Pinpoint the cell where the given text exists, returning its [X, Y] midpoint coordinate. 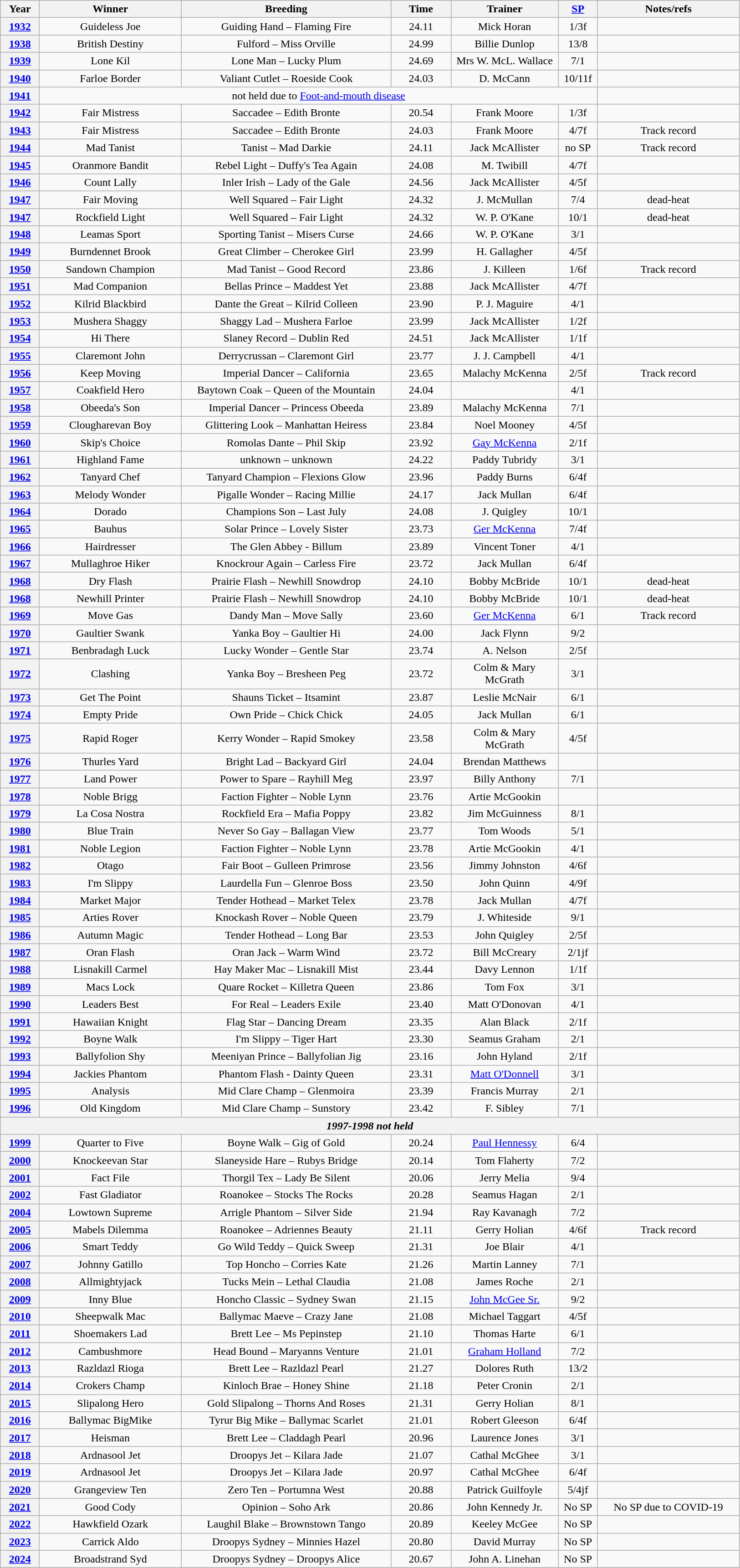
Highland Fame [110, 460]
5/4jf [578, 1490]
1945 [20, 165]
Clashing [110, 674]
Ballymac BigMike [110, 1420]
Laughil Blake – Brownstown Tango [286, 1524]
D. McCann [505, 78]
23.96 [421, 477]
Gaultier Swank [110, 633]
23.56 [421, 866]
20.80 [421, 1542]
Benbradagh Luck [110, 650]
Tyrur Big Mike – Ballymac Scarlet [286, 1420]
2004 [20, 1212]
1953 [20, 321]
23.65 [421, 373]
Billy Anthony [505, 779]
Joe Blair [505, 1247]
Hay Maker Mac – Lisnakill Mist [286, 970]
Jack Flynn [505, 633]
Slipalong Hero [110, 1403]
1964 [20, 512]
2016 [20, 1420]
Matt O'Donnell [505, 1073]
Sandown Champion [110, 269]
Oran Flash [110, 952]
Rapid Roger [110, 738]
unknown – unknown [286, 460]
2000 [20, 1160]
Bauhus [110, 529]
1948 [20, 235]
Lowtown Supreme [110, 1212]
Droopys Sydney – Droopys Alice [286, 1559]
24.99 [421, 44]
10/11f [578, 78]
1991 [20, 1021]
La Cosa Nostra [110, 814]
Droopys Sydney – Minnies Hazel [286, 1542]
Jim McGuinness [505, 814]
1989 [20, 987]
John Kennedy Jr. [505, 1507]
20.89 [421, 1524]
2020 [20, 1490]
no SP [578, 148]
Gay McKenna [505, 442]
Notes/refs [669, 9]
Knockeevan Star [110, 1160]
M. Twibill [505, 165]
Ray Kavanagh [505, 1212]
P. J. Maguire [505, 304]
20.14 [421, 1160]
Robert Gleeson [505, 1420]
23.88 [421, 286]
7/4f [578, 529]
23.50 [421, 883]
Jerry Melia [505, 1178]
Time [421, 9]
J. Killeen [505, 269]
2/1jf [578, 952]
Rockfield Light [110, 217]
23.90 [421, 304]
23.87 [421, 697]
Leaders Best [110, 1004]
Graham Holland [505, 1351]
H. Gallagher [505, 252]
SP [578, 9]
J. McMullan [505, 199]
2006 [20, 1247]
2024 [20, 1559]
1993 [20, 1056]
1972 [20, 674]
1986 [20, 935]
24.56 [421, 182]
Johnny Gatillo [110, 1264]
1952 [20, 304]
Market Major [110, 900]
1967 [20, 564]
1996 [20, 1108]
1992 [20, 1039]
13/8 [578, 44]
1983 [20, 883]
1962 [20, 477]
Laurence Jones [505, 1438]
Roanokee – Adriennes Beauty [286, 1230]
John Quinn [505, 883]
1979 [20, 814]
Tender Hothead – Market Telex [286, 900]
23.53 [421, 935]
Slaneyside Hare – Rubys Bridge [286, 1160]
Kinloch Brae – Honey Shine [286, 1386]
Old Kingdom [110, 1108]
20.06 [421, 1178]
2002 [20, 1195]
1994 [20, 1073]
J. J. Campbell [505, 356]
Carrick Aldo [110, 1542]
Hawaiian Knight [110, 1021]
Inler Irish – Lady of the Gale [286, 182]
Move Gas [110, 616]
1985 [20, 918]
Thomas Harte [505, 1333]
1/6f [578, 269]
Heisman [110, 1438]
Martin Lanney [505, 1264]
Power to Spare – Rayhill Meg [286, 779]
23.76 [421, 797]
Mushera Shaggy [110, 321]
2012 [20, 1351]
Get The Point [110, 697]
Trainer [505, 9]
1997-1998 not held [370, 1126]
Seamus Hagan [505, 1195]
20.28 [421, 1195]
Obeeda's Son [110, 408]
1990 [20, 1004]
Hairdresser [110, 547]
2011 [20, 1333]
Tender Hothead – Long Bar [286, 935]
Arrigle Phantom – Silver Side [286, 1212]
1943 [20, 130]
2021 [20, 1507]
Razldazl Rioga [110, 1369]
Francis Murray [505, 1091]
Knockash Rover – Noble Queen [286, 918]
24.00 [421, 633]
Great Climber – Cherokee Girl [286, 252]
2019 [20, 1472]
Fact File [110, 1178]
Noble Brigg [110, 797]
Dandy Man – Move Sally [286, 616]
1973 [20, 697]
Top Honcho – Corries Kate [286, 1264]
I'm Slippy [110, 883]
23.74 [421, 650]
21.94 [421, 1212]
13/2 [578, 1369]
Noel Mooney [505, 425]
Winner [110, 9]
Otago [110, 866]
Gold Slipalong – Thorns And Roses [286, 1403]
20.97 [421, 1472]
23.39 [421, 1091]
Jimmy Johnston [505, 866]
Smart Teddy [110, 1247]
Land Power [110, 779]
Tanist – Mad Darkie [286, 148]
1940 [20, 78]
2007 [20, 1264]
Michael Taggart [505, 1316]
Crokers Champ [110, 1386]
1939 [20, 61]
Jackies Phantom [110, 1073]
1954 [20, 338]
Newhill Printer [110, 598]
Own Pride – Chick Chick [286, 715]
1946 [20, 182]
Blue Train [110, 831]
Rebel Light – Duffy's Tea Again [286, 165]
Phantom Flash - Dainty Queen [286, 1073]
1975 [20, 738]
Hawkfield Ozark [110, 1524]
Dorado [110, 512]
Dante the Great – Kilrid Colleen [286, 304]
Fair Boot – Gulleen Primrose [286, 866]
1951 [20, 286]
Sheepwalk Mac [110, 1316]
Arties Rover [110, 918]
Mad Tanist [110, 148]
Lisnakill Carmel [110, 970]
2023 [20, 1542]
1974 [20, 715]
21.11 [421, 1230]
23.84 [421, 425]
1942 [20, 113]
Burndennet Brook [110, 252]
20.96 [421, 1438]
David Murray [505, 1542]
2009 [20, 1299]
Good Cody [110, 1507]
The Glen Abbey - Billum [286, 547]
Fair Moving [110, 199]
24.69 [421, 61]
Claremont John [110, 356]
Leamas Sport [110, 235]
Guideless Joe [110, 26]
9/4 [578, 1178]
Clougharevan Boy [110, 425]
Seamus Graham [505, 1039]
Shauns Ticket – Itsamint [286, 697]
Brett Lee – Razldazl Pearl [286, 1369]
F. Sibley [505, 1108]
1950 [20, 269]
2001 [20, 1178]
Hi There [110, 338]
1938 [20, 44]
Meeniyan Prince – Ballyfolian Jig [286, 1056]
Kerry Wonder – Rapid Smokey [286, 738]
Go Wild Teddy – Quick Sweep [286, 1247]
British Destiny [110, 44]
1955 [20, 356]
James Roche [505, 1282]
23.42 [421, 1108]
John Quigley [505, 935]
6/4 [578, 1143]
23.97 [421, 779]
Solar Prince – Lovely Sister [286, 529]
1984 [20, 900]
Derrycrussan – Claremont Girl [286, 356]
1970 [20, 633]
Ballyfolion Shy [110, 1056]
Analysis [110, 1091]
Brett Lee – Ms Pepinstep [286, 1333]
Romolas Dante – Phil Skip [286, 442]
1995 [20, 1091]
Lucky Wonder – Gentle Star [286, 650]
John A. Linehan [505, 1559]
23.35 [421, 1021]
Leslie McNair [505, 697]
Head Bound – Maryanns Venture [286, 1351]
Boyne Walk [110, 1039]
1980 [20, 831]
1987 [20, 952]
23.92 [421, 442]
23.79 [421, 918]
Tanyard Champion – Flexions Glow [286, 477]
Flag Star – Dancing Dream [286, 1021]
21.27 [421, 1369]
Yanka Boy – Bresheen Peg [286, 674]
Slaney Record – Dublin Red [286, 338]
1963 [20, 494]
9/1 [578, 918]
1976 [20, 761]
Autumn Magic [110, 935]
Quarter to Five [110, 1143]
Breeding [286, 9]
Mid Clare Champ – Glenmoira [286, 1091]
Rockfield Era – Mafia Poppy [286, 814]
Macs Lock [110, 987]
J. Quigley [505, 512]
Champions Son – Last July [286, 512]
Tanyard Chef [110, 477]
Dolores Ruth [505, 1369]
Lone Kil [110, 61]
Opinion – Soho Ark [286, 1507]
24.05 [421, 715]
Empty Pride [110, 715]
21.15 [421, 1299]
23.44 [421, 970]
Coakfield Hero [110, 390]
2017 [20, 1438]
Inny Blue [110, 1299]
Keep Moving [110, 373]
Skip's Choice [110, 442]
Allmightyjack [110, 1282]
Zero Ten – Portumna West [286, 1490]
not held due to Foot-and-mouth disease [319, 96]
Mid Clare Champ – Sunstory [286, 1108]
Year [20, 9]
Thorgil Tex – Lady Be Silent [286, 1178]
2005 [20, 1230]
Matt O'Donovan [505, 1004]
Glittering Look – Manhattan Heiress [286, 425]
Valiant Cutlet – Roeside Cook [286, 78]
20.24 [421, 1143]
Honcho Classic – Sydney Swan [286, 1299]
Imperial Dancer – California [286, 373]
J. Whiteside [505, 918]
1966 [20, 547]
20.54 [421, 113]
Mick Horan [505, 26]
1961 [20, 460]
Paddy Tubridy [505, 460]
Ballymac Maeve – Crazy Jane [286, 1316]
1958 [20, 408]
Patrick Guilfoyle [505, 1490]
John Hyland [505, 1056]
Yanka Boy – Gaultier Hi [286, 633]
24.66 [421, 235]
Shaggy Lad – Mushera Farloe [286, 321]
Grangeview Ten [110, 1490]
Peter Cronin [505, 1386]
Paul Hennessy [505, 1143]
23.73 [421, 529]
Brett Lee – Claddagh Pearl [286, 1438]
Sporting Tanist – Misers Curse [286, 235]
1982 [20, 866]
Imperial Dancer – Princess Obeeda [286, 408]
2008 [20, 1282]
Bright Lad – Backyard Girl [286, 761]
20.86 [421, 1507]
21.26 [421, 1264]
Mabels Dilemma [110, 1230]
Never So Gay – Ballagan View [286, 831]
Melody Wonder [110, 494]
20.88 [421, 1490]
Tom Woods [505, 831]
2013 [20, 1369]
Billie Dunlop [505, 44]
23.82 [421, 814]
Tom Flaherty [505, 1160]
For Real – Leaders Exile [286, 1004]
Mad Companion [110, 286]
No SP due to COVID-19 [669, 1507]
A. Nelson [505, 650]
Cambushmore [110, 1351]
Broadstrand Syd [110, 1559]
Kilrid Blackbird [110, 304]
Oran Jack – Warm Wind [286, 952]
Tom Fox [505, 987]
23.40 [421, 1004]
2022 [20, 1524]
23.16 [421, 1056]
1932 [20, 26]
1969 [20, 616]
Lone Man – Lucky Plum [286, 61]
Paddy Burns [505, 477]
1944 [20, 148]
Count Lally [110, 182]
5/1 [578, 831]
1971 [20, 650]
24.17 [421, 494]
1988 [20, 970]
Fast Gladiator [110, 1195]
23.30 [421, 1039]
Farloe Border [110, 78]
21.07 [421, 1455]
1959 [20, 425]
Noble Legion [110, 848]
Knockrour Again – Carless Fire [286, 564]
Laurdella Fun – Glenroe Boss [286, 883]
1956 [20, 373]
Alan Black [505, 1021]
24.22 [421, 460]
Fulford – Miss Orville [286, 44]
23.60 [421, 616]
Guiding Hand – Flaming Fire [286, 26]
Bill McCreary [505, 952]
Tucks Mein – Lethal Claudia [286, 1282]
Shoemakers Lad [110, 1333]
Oranmore Bandit [110, 165]
1978 [20, 797]
21.18 [421, 1386]
2018 [20, 1455]
Davy Lennon [505, 970]
Mullaghroe Hiker [110, 564]
24.51 [421, 338]
I'm Slippy – Tiger Hart [286, 1039]
1960 [20, 442]
Mrs W. McL. Wallace [505, 61]
23.58 [421, 738]
Brendan Matthews [505, 761]
1965 [20, 529]
Pigalle Wonder – Racing Millie [286, 494]
20.67 [421, 1559]
21.10 [421, 1333]
John McGee Sr. [505, 1299]
Boyne Walk – Gig of Gold [286, 1143]
1999 [20, 1143]
Quare Rocket – Killetra Queen [286, 987]
1957 [20, 390]
Bellas Prince – Maddest Yet [286, 286]
Dry Flash [110, 581]
7/4 [578, 199]
Vincent Toner [505, 547]
1981 [20, 848]
Baytown Coak – Queen of the Mountain [286, 390]
Thurles Yard [110, 761]
1949 [20, 252]
23.31 [421, 1073]
2014 [20, 1386]
Keeley McGee [505, 1524]
4/9f [578, 883]
2010 [20, 1316]
2015 [20, 1403]
1941 [20, 96]
1/2f [578, 321]
Roanokee – Stocks The Rocks [286, 1195]
Mad Tanist – Good Record [286, 269]
1977 [20, 779]
